Pinpoint the cell where the given text exists, returning its (x, y) midpoint coordinate. 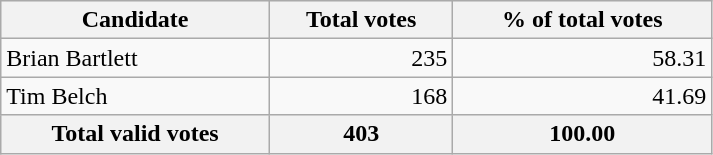
Tim Belch (136, 96)
Brian Bartlett (136, 58)
Total valid votes (136, 134)
41.69 (582, 96)
235 (360, 58)
58.31 (582, 58)
100.00 (582, 134)
Candidate (136, 20)
168 (360, 96)
Total votes (360, 20)
403 (360, 134)
% of total votes (582, 20)
